Provide the [X, Y] coordinate of the cell's center where the given text is located.  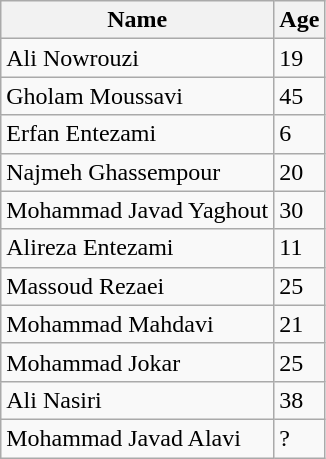
Erfan Entezami [138, 134]
30 [300, 210]
Name [138, 20]
Mohammad Javad Alavi [138, 438]
21 [300, 324]
45 [300, 96]
? [300, 438]
Age [300, 20]
Alireza Entezami [138, 248]
Ali Nowrouzi [138, 58]
Gholam Moussavi [138, 96]
Mohammad Jokar [138, 362]
Massoud Rezaei [138, 286]
19 [300, 58]
20 [300, 172]
Mohammad Javad Yaghout [138, 210]
Mohammad Mahdavi [138, 324]
11 [300, 248]
Najmeh Ghassempour [138, 172]
6 [300, 134]
Ali Nasiri [138, 400]
38 [300, 400]
